Find where the given text appears and provide that cell's center as [x, y] coordinate. 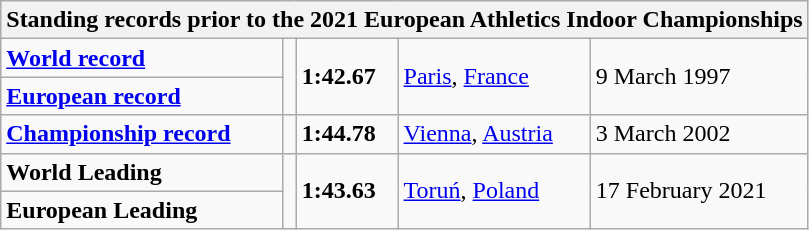
1:42.67 [347, 77]
17 February 2021 [699, 191]
Standing records prior to the 2021 European Athletics Indoor Championships [404, 20]
3 March 2002 [699, 134]
World record [142, 58]
9 March 1997 [699, 77]
Championship record [142, 134]
1:44.78 [347, 134]
Paris, France [494, 77]
Vienna, Austria [494, 134]
1:43.63 [347, 191]
European record [142, 96]
Toruń, Poland [494, 191]
European Leading [142, 210]
World Leading [142, 172]
